Provide the [X, Y] coordinate of the cell's center where the given text is located.  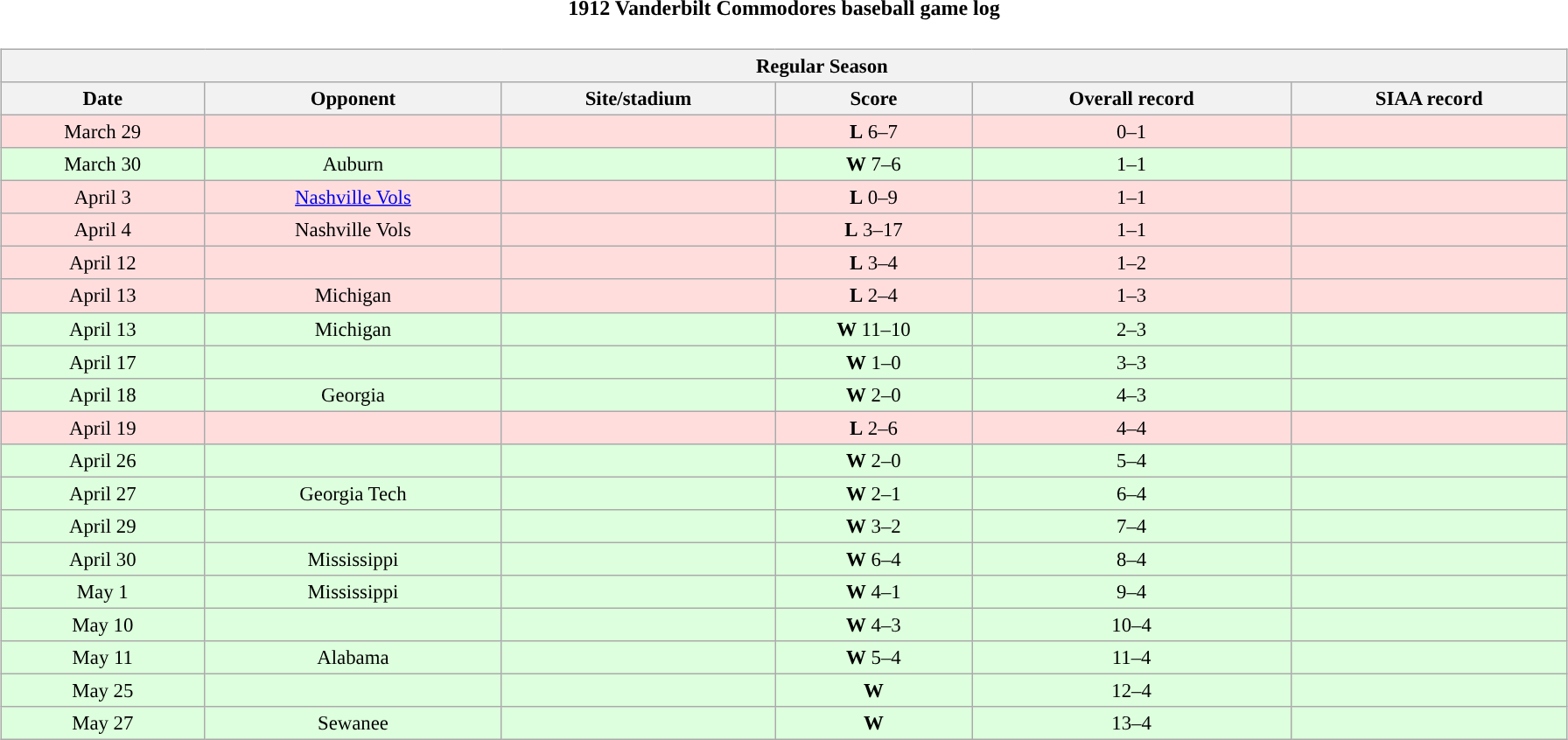
10–4 [1131, 625]
W 6–4 [873, 559]
April 12 [103, 263]
April 26 [103, 460]
May 1 [103, 592]
L 6–7 [873, 131]
11–4 [1131, 658]
12–4 [1131, 691]
Sewanee [353, 723]
0–1 [1131, 131]
March 30 [103, 164]
W 1–0 [873, 362]
Georgia Tech [353, 493]
May 25 [103, 691]
3–3 [1131, 362]
March 29 [103, 131]
L 3–4 [873, 263]
6–4 [1131, 493]
April 17 [103, 362]
L 2–6 [873, 428]
5–4 [1131, 460]
April 27 [103, 493]
Regular Season [784, 66]
L 3–17 [873, 230]
SIAA record [1429, 99]
Opponent [353, 99]
W 2–1 [873, 493]
April 19 [103, 428]
4–4 [1131, 428]
W 7–6 [873, 164]
Date [103, 99]
2–3 [1131, 329]
Alabama [353, 658]
L 2–4 [873, 296]
April 30 [103, 559]
W 5–4 [873, 658]
W 4–3 [873, 625]
8–4 [1131, 559]
W 3–2 [873, 527]
April 3 [103, 198]
1–2 [1131, 263]
Georgia [353, 394]
1–3 [1131, 296]
W 11–10 [873, 329]
Auburn [353, 164]
4–3 [1131, 394]
May 11 [103, 658]
May 27 [103, 723]
Score [873, 99]
13–4 [1131, 723]
May 10 [103, 625]
7–4 [1131, 527]
Site/stadium [639, 99]
9–4 [1131, 592]
L 0–9 [873, 198]
Overall record [1131, 99]
April 4 [103, 230]
W 4–1 [873, 592]
April 18 [103, 394]
April 29 [103, 527]
